From the cell containing the given text, extract its center point as [x, y] coordinate. 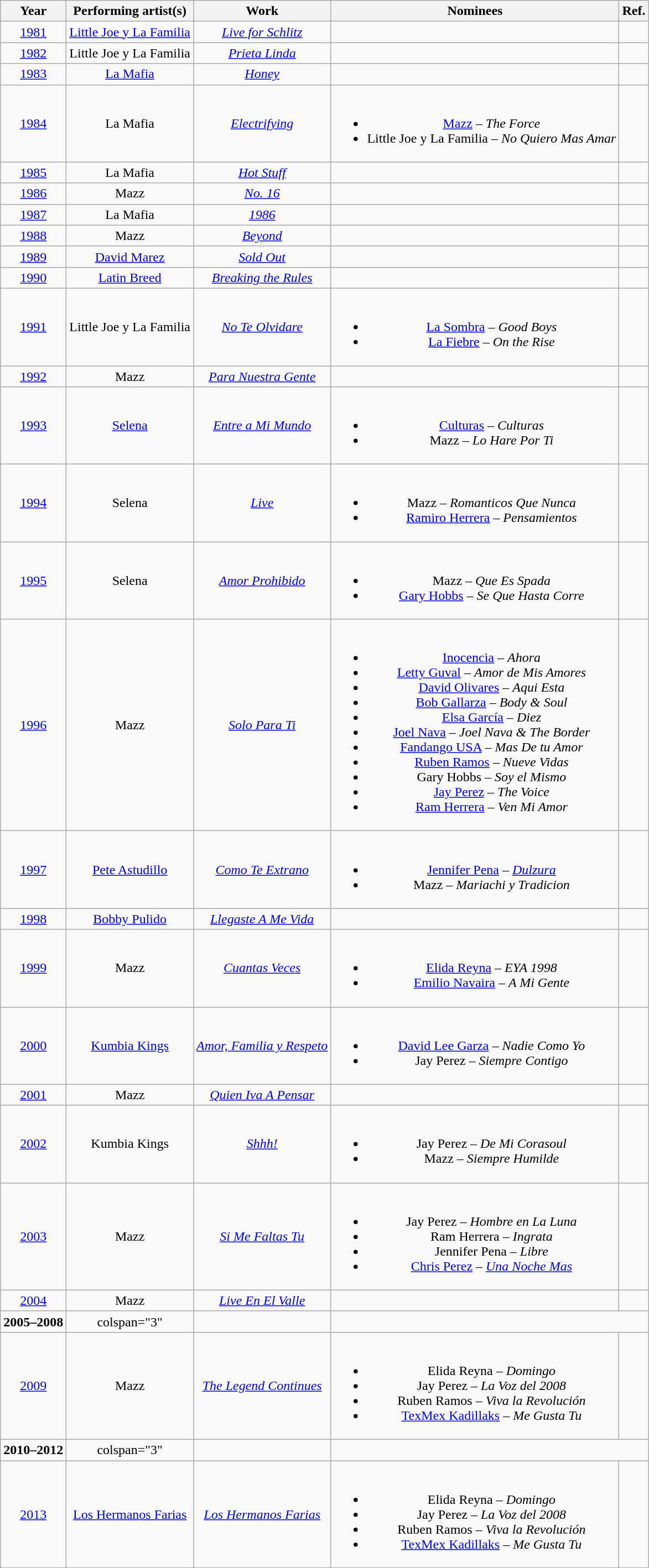
Como Te Extrano [262, 870]
Latin Breed [130, 278]
1993 [33, 426]
2013 [33, 1514]
Mazz – Que Es SpadaGary Hobbs – Se Que Hasta Corre [475, 581]
Pete Astudillo [130, 870]
David Lee Garza – Nadie Como YoJay Perez – Siempre Contigo [475, 1046]
Elida Reyna – EYA 1998Emilio Navaira – A Mi Gente [475, 968]
Shhh! [262, 1144]
Amor Prohibido [262, 581]
Jay Perez – De Mi CorasoulMazz – Siempre Humilde [475, 1144]
David Marez [130, 257]
Para Nuestra Gente [262, 377]
1984 [33, 123]
Live for Schlitz [262, 32]
Live En El Valle [262, 1300]
1987 [33, 215]
1996 [33, 725]
1982 [33, 53]
1999 [33, 968]
Year [33, 11]
Jay Perez – Hombre en La LunaRam Herrera – IngrataJennifer Pena – LibreChris Perez – Una Noche Mas [475, 1236]
No. 16 [262, 194]
Live [262, 503]
1988 [33, 236]
1994 [33, 503]
Quien Iva A Pensar [262, 1095]
Breaking the Rules [262, 278]
Mazz – Romanticos Que NuncaRamiro Herrera – Pensamientos [475, 503]
1985 [33, 173]
Sold Out [262, 257]
Bobby Pulido [130, 919]
Mazz – The ForceLittle Joe y La Familia – No Quiero Mas Amar [475, 123]
1983 [33, 74]
2002 [33, 1144]
1997 [33, 870]
2003 [33, 1236]
Prieta Linda [262, 53]
Cuantas Veces [262, 968]
The Legend Continues [262, 1386]
2000 [33, 1046]
Solo Para Ti [262, 725]
Entre a Mi Mundo [262, 426]
Ref. [634, 11]
Work [262, 11]
No Te Olvidare [262, 327]
Si Me Faltas Tu [262, 1236]
2010–2012 [33, 1450]
Amor, Familia y Respeto [262, 1046]
Hot Stuff [262, 173]
Llegaste A Me Vida [262, 919]
1989 [33, 257]
1998 [33, 919]
2005–2008 [33, 1321]
1995 [33, 581]
La Sombra – Good BoysLa Fiebre – On the Rise [475, 327]
Nominees [475, 11]
Honey [262, 74]
1992 [33, 377]
Jennifer Pena – DulzuraMazz – Mariachi y Tradicion [475, 870]
Performing artist(s) [130, 11]
1991 [33, 327]
Culturas – CulturasMazz – Lo Hare Por Ti [475, 426]
2009 [33, 1386]
1981 [33, 32]
2001 [33, 1095]
Electrifying [262, 123]
1990 [33, 278]
Beyond [262, 236]
2004 [33, 1300]
